Output the (x, y) coordinate of the center of the cell containing the given text.  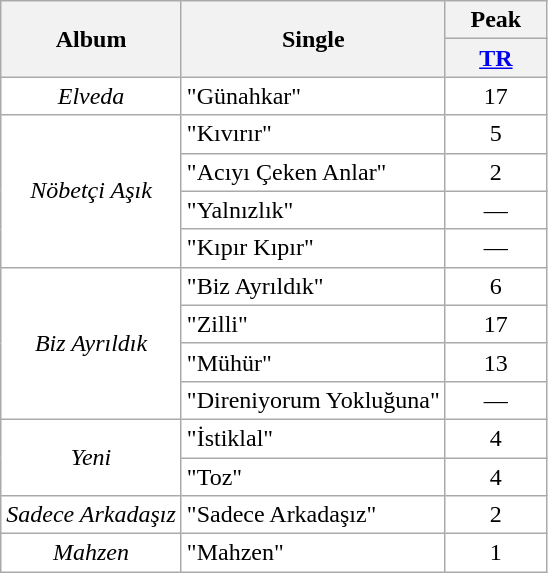
"Biz Ayrıldık" (313, 286)
13 (496, 362)
6 (496, 286)
5 (496, 134)
Mahzen (92, 553)
Nöbetçi Aşık (92, 191)
"Direniyorum Yokluğuna" (313, 400)
"Mühür" (313, 362)
"İstiklal" (313, 438)
Biz Ayrıldık (92, 343)
Album (92, 39)
"Kıpır Kıpır" (313, 248)
"Toz" (313, 477)
"Kıvırır" (313, 134)
Elveda (92, 96)
Single (313, 39)
"Mahzen" (313, 553)
"Acıyı Çeken Anlar" (313, 172)
"Sadece Arkadaşız" (313, 515)
"Günahkar" (313, 96)
"Zilli" (313, 324)
Peak (496, 20)
1 (496, 553)
"Yalnızlık" (313, 210)
Yeni (92, 457)
TR (496, 58)
Sadece Arkadaşız (92, 515)
